Pinpoint the cell where the given text exists, returning its (X, Y) midpoint coordinate. 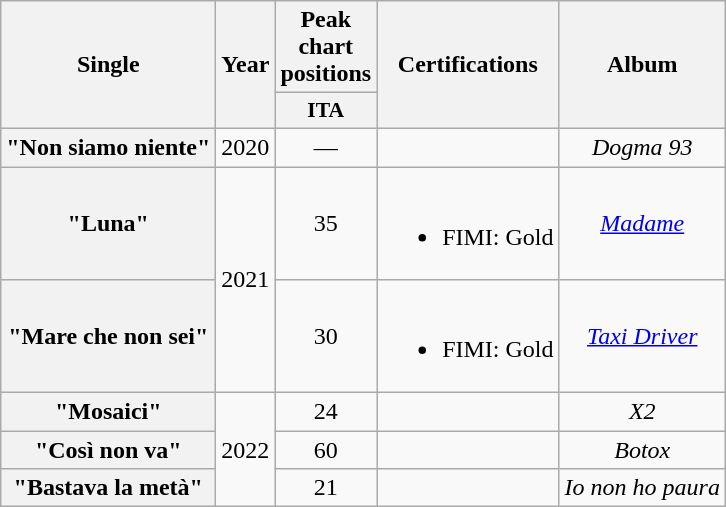
"Bastava la metà" (108, 488)
"Luna" (108, 222)
Taxi Driver (642, 336)
Single (108, 65)
Botox (642, 450)
60 (326, 450)
Year (246, 65)
Madame (642, 222)
2022 (246, 450)
2020 (246, 147)
24 (326, 412)
Dogma 93 (642, 147)
"Così non va" (108, 450)
ITA (326, 111)
21 (326, 488)
"Mosaici" (108, 412)
Io non ho paura (642, 488)
X2 (642, 412)
Album (642, 65)
30 (326, 336)
"Mare che non sei" (108, 336)
2021 (246, 279)
Certifications (468, 65)
35 (326, 222)
— (326, 147)
"Non siamo niente" (108, 147)
Peak chart positions (326, 47)
